Identify which cell holds the provided text, then report its (X, Y) central coordinate. 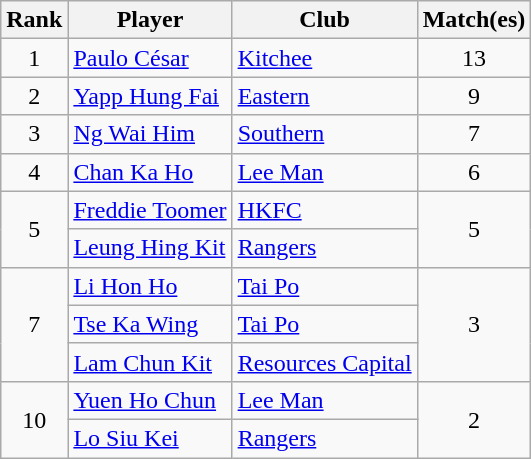
6 (474, 172)
Chan Ka Ho (150, 172)
Southern (324, 134)
Leung Hing Kit (150, 248)
13 (474, 58)
9 (474, 96)
Paulo César (150, 58)
Li Hon Ho (150, 286)
Match(es) (474, 20)
Freddie Toomer (150, 210)
Lo Siu Kei (150, 438)
Lam Chun Kit (150, 362)
4 (34, 172)
HKFC (324, 210)
Club (324, 20)
Ng Wai Him (150, 134)
1 (34, 58)
Yapp Hung Fai (150, 96)
Kitchee (324, 58)
Resources Capital (324, 362)
Yuen Ho Chun (150, 400)
Tse Ka Wing (150, 324)
10 (34, 419)
Rank (34, 20)
Eastern (324, 96)
Player (150, 20)
